Pinpoint the cell where the given text exists, returning its [X, Y] midpoint coordinate. 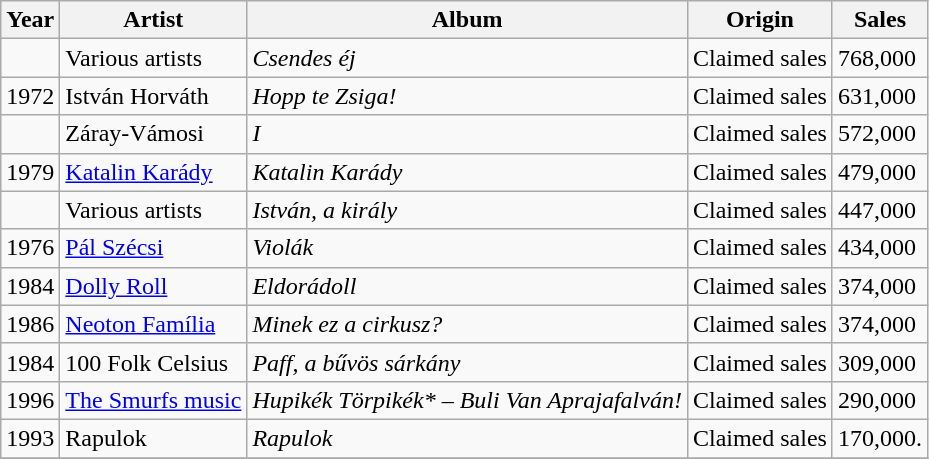
1993 [30, 438]
170,000. [880, 438]
290,000 [880, 400]
768,000 [880, 58]
I [468, 134]
Origin [760, 20]
Dolly Roll [154, 286]
István Horváth [154, 96]
Sales [880, 20]
Pál Szécsi [154, 248]
1986 [30, 324]
Záray-Vámosi [154, 134]
572,000 [880, 134]
Artist [154, 20]
Year [30, 20]
1976 [30, 248]
Neoton Família [154, 324]
309,000 [880, 362]
1996 [30, 400]
The Smurfs music [154, 400]
Album [468, 20]
Paff, a bűvös sárkány [468, 362]
1972 [30, 96]
434,000 [880, 248]
100 Folk Celsius [154, 362]
479,000 [880, 172]
Csendes éj [468, 58]
Eldorádoll [468, 286]
1979 [30, 172]
Violák [468, 248]
447,000 [880, 210]
Hopp te Zsiga! [468, 96]
Minek ez a cirkusz? [468, 324]
István, a király [468, 210]
Hupikék Törpikék* – Buli Van Aprajafalván! [468, 400]
631,000 [880, 96]
